Return the (x, y) coordinate for the center point of the cell that contains the specified text.  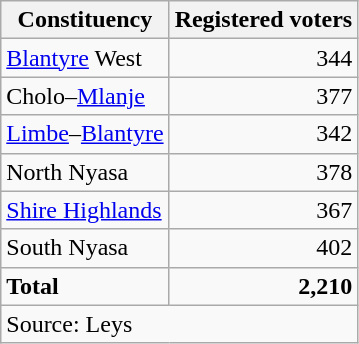
Cholo–Mlanje (85, 96)
344 (264, 58)
Constituency (85, 20)
Total (85, 286)
Blantyre West (85, 58)
Registered voters (264, 20)
Limbe–Blantyre (85, 134)
North Nyasa (85, 172)
377 (264, 96)
Shire Highlands (85, 210)
Source: Leys (180, 324)
378 (264, 172)
2,210 (264, 286)
342 (264, 134)
402 (264, 248)
South Nyasa (85, 248)
367 (264, 210)
